Provide the [X, Y] coordinate of the cell's center where the given text is located.  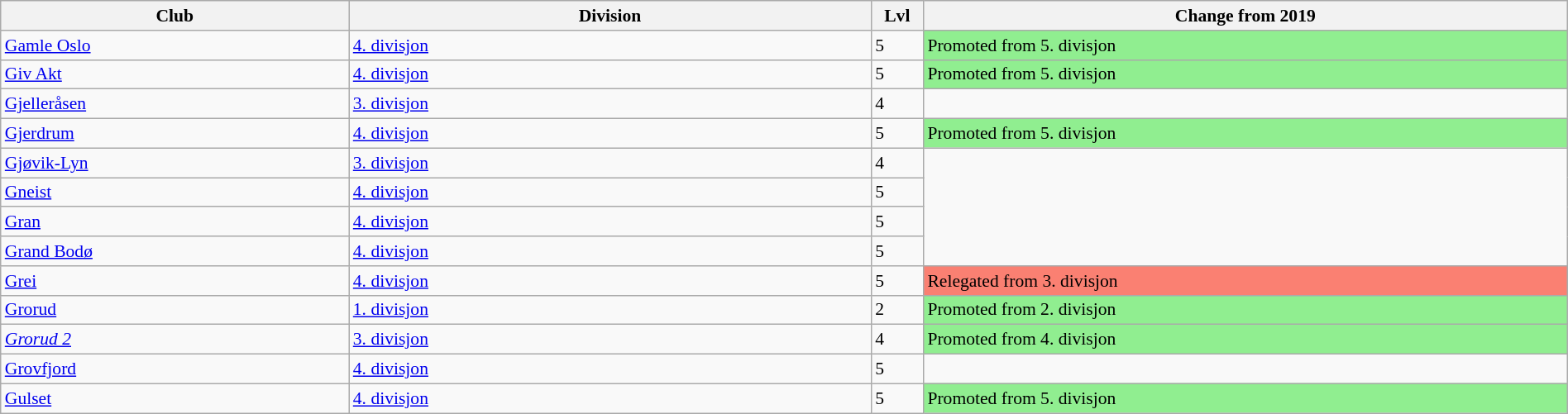
Grorud [175, 310]
Giv Akt [175, 74]
Division [610, 16]
Grei [175, 281]
Grovfjord [175, 369]
Gjelleråsen [175, 104]
Grorud 2 [175, 340]
Grand Bodø [175, 251]
2 [896, 310]
1. divisjon [610, 310]
Promoted from 4. divisjon [1245, 340]
Gjerdrum [175, 134]
Gran [175, 222]
Gneist [175, 193]
Relegated from 3. divisjon [1245, 281]
Lvl [896, 16]
Gjøvik-Lyn [175, 163]
Gulset [175, 398]
Club [175, 16]
Promoted from 2. divisjon [1245, 310]
Change from 2019 [1245, 16]
Gamle Oslo [175, 45]
